Detect which cell encompasses the target text, then output its [x, y] center coordinate. 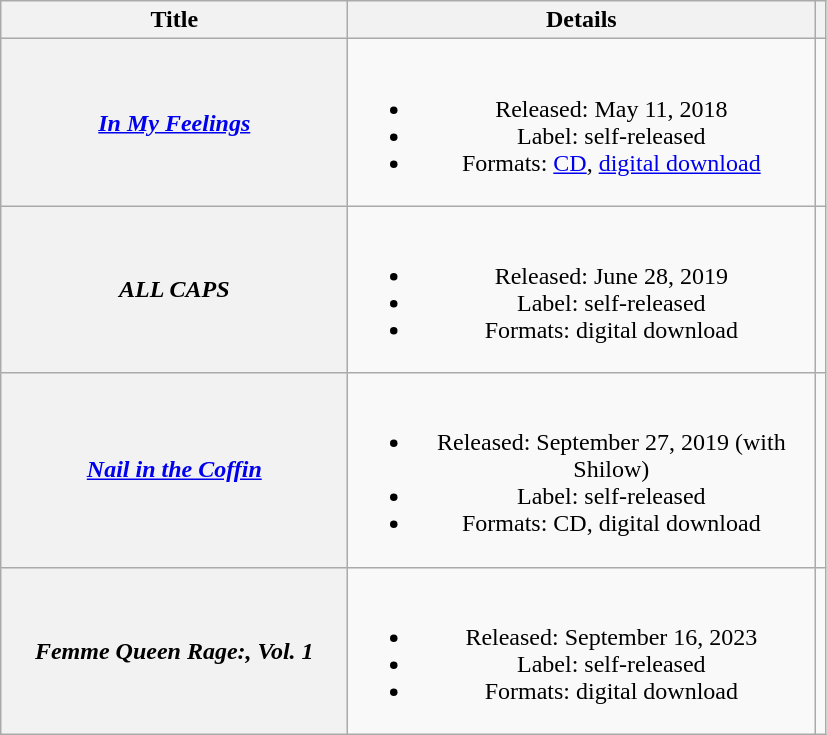
Femme Queen Rage:, Vol. 1 [174, 650]
Title [174, 20]
ALL CAPS [174, 290]
Details [582, 20]
Nail in the Coffin [174, 470]
In My Feelings [174, 122]
Released: September 16, 2023Label: self-releasedFormats: digital download [582, 650]
Released: June 28, 2019Label: self-releasedFormats: digital download [582, 290]
Released: September 27, 2019 (with Shilow)Label: self-releasedFormats: CD, digital download [582, 470]
Released: May 11, 2018Label: self-releasedFormats: CD, digital download [582, 122]
